Search for the cell housing the specified text and yield its [X, Y] center coordinate. 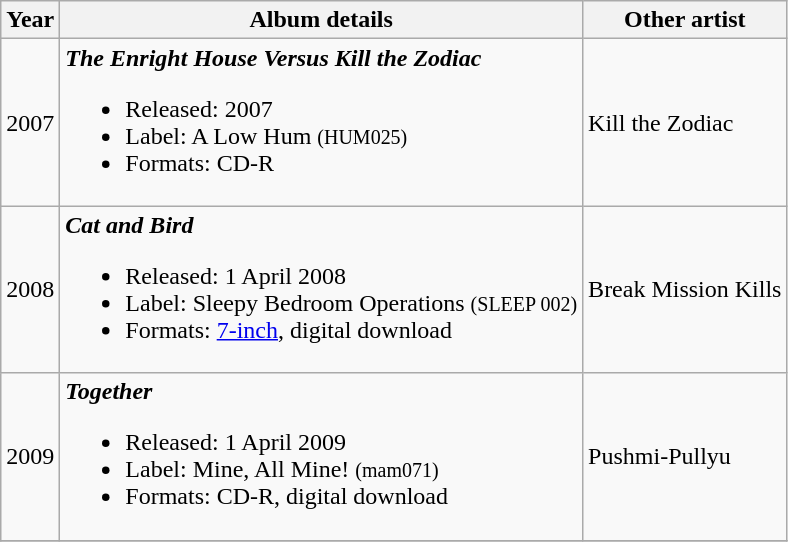
TogetherReleased: 1 April 2009Label: Mine, All Mine! (mam071)Formats: CD-R, digital download [322, 456]
Kill the Zodiac [685, 122]
Album details [322, 20]
2008 [30, 290]
2009 [30, 456]
Other artist [685, 20]
Pushmi-Pullyu [685, 456]
2007 [30, 122]
Break Mission Kills [685, 290]
Year [30, 20]
Cat and BirdReleased: 1 April 2008Label: Sleepy Bedroom Operations (SLEEP 002)Formats: 7-inch, digital download [322, 290]
The Enright House Versus Kill the ZodiacReleased: 2007Label: A Low Hum (HUM025)Formats: CD-R [322, 122]
